Find where the given text appears and provide that cell's center as [X, Y] coordinate. 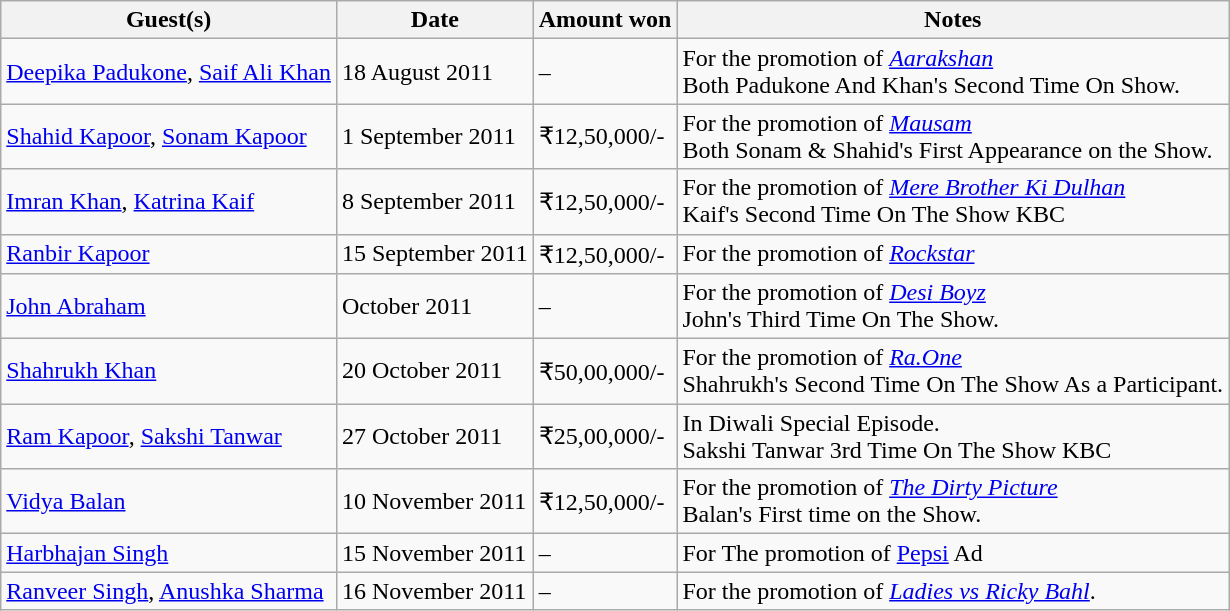
For the promotion of MausamBoth Sonam & Shahid's First Appearance on the Show. [953, 136]
Harbhajan Singh [169, 553]
20 October 2011 [434, 372]
For the promotion of Ladies vs Ricky Bahl. [953, 591]
27 October 2011 [434, 436]
In Diwali Special Episode.Sakshi Tanwar 3rd Time On The Show KBC [953, 436]
John Abraham [169, 306]
10 November 2011 [434, 502]
For the promotion of Rockstar [953, 254]
For the promotion of Ra.OneShahrukh's Second Time On The Show As a Participant. [953, 372]
₹50,00,000/- [605, 372]
15 September 2011 [434, 254]
Date [434, 20]
Ram Kapoor, Sakshi Tanwar [169, 436]
Ranbir Kapoor [169, 254]
15 November 2011 [434, 553]
₹25,00,000/- [605, 436]
Imran Khan, Katrina Kaif [169, 202]
Deepika Padukone, Saif Ali Khan [169, 72]
Shahid Kapoor, Sonam Kapoor [169, 136]
Guest(s) [169, 20]
1 September 2011 [434, 136]
Amount won [605, 20]
Shahrukh Khan [169, 372]
For the promotion of Desi BoyzJohn's Third Time On The Show. [953, 306]
16 November 2011 [434, 591]
Ranveer Singh, Anushka Sharma [169, 591]
For The promotion of Pepsi Ad [953, 553]
Vidya Balan [169, 502]
For the promotion of AarakshanBoth Padukone And Khan's Second Time On Show. [953, 72]
October 2011 [434, 306]
For the promotion of The Dirty PictureBalan's First time on the Show. [953, 502]
Notes [953, 20]
18 August 2011 [434, 72]
8 September 2011 [434, 202]
For the promotion of Mere Brother Ki DulhanKaif's Second Time On The Show KBC [953, 202]
